From the cell containing the given text, extract its center point as [x, y] coordinate. 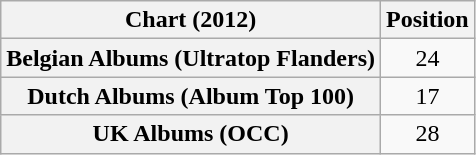
UK Albums (OCC) [191, 134]
17 [428, 96]
Dutch Albums (Album Top 100) [191, 96]
28 [428, 134]
24 [428, 58]
Chart (2012) [191, 20]
Position [428, 20]
Belgian Albums (Ultratop Flanders) [191, 58]
